Scan for the cell matching the given text and deliver its [x, y] coordinate at center. 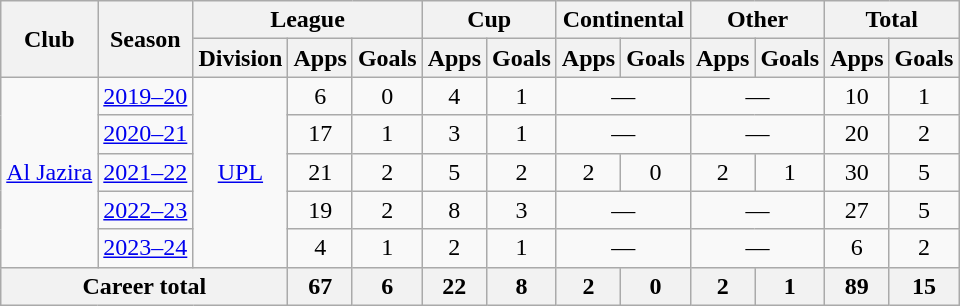
Division [240, 58]
27 [857, 210]
2021–22 [146, 172]
Al Jazira [50, 172]
Season [146, 39]
21 [320, 172]
15 [924, 286]
Club [50, 39]
19 [320, 210]
2019–20 [146, 96]
Continental [623, 20]
Total [892, 20]
League [308, 20]
2022–23 [146, 210]
Other [757, 20]
30 [857, 172]
Cup [489, 20]
2020–21 [146, 134]
20 [857, 134]
10 [857, 96]
22 [454, 286]
2023–24 [146, 248]
67 [320, 286]
17 [320, 134]
UPL [240, 172]
Career total [144, 286]
89 [857, 286]
